Extract the (X, Y) coordinate from the center of the cell holding the provided text.  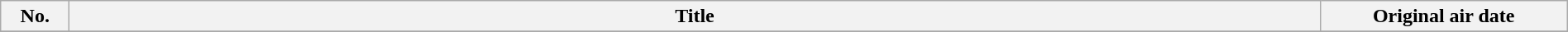
Original air date (1444, 16)
Title (695, 16)
No. (35, 16)
